Return the (x, y) coordinate for the center point of the cell that contains the specified text.  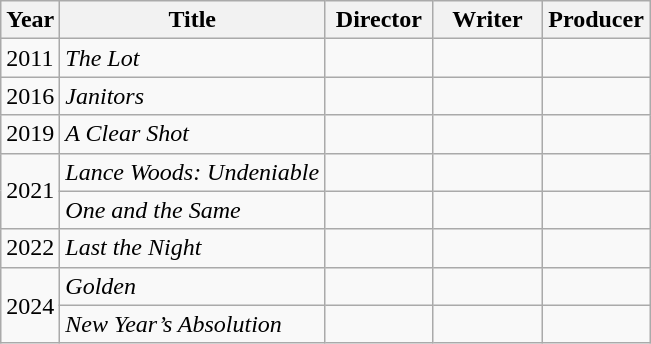
2011 (30, 58)
Writer (488, 20)
Year (30, 20)
2022 (30, 248)
Janitors (192, 96)
2016 (30, 96)
The Lot (192, 58)
Producer (596, 20)
Director (380, 20)
New Year’s Absolution (192, 324)
Title (192, 20)
One and the Same (192, 210)
Lance Woods: Undeniable (192, 172)
A Clear Shot (192, 134)
Golden (192, 286)
2021 (30, 191)
Last the Night (192, 248)
2024 (30, 305)
2019 (30, 134)
